Return the (X, Y) coordinate for the center point of the cell that contains the specified text.  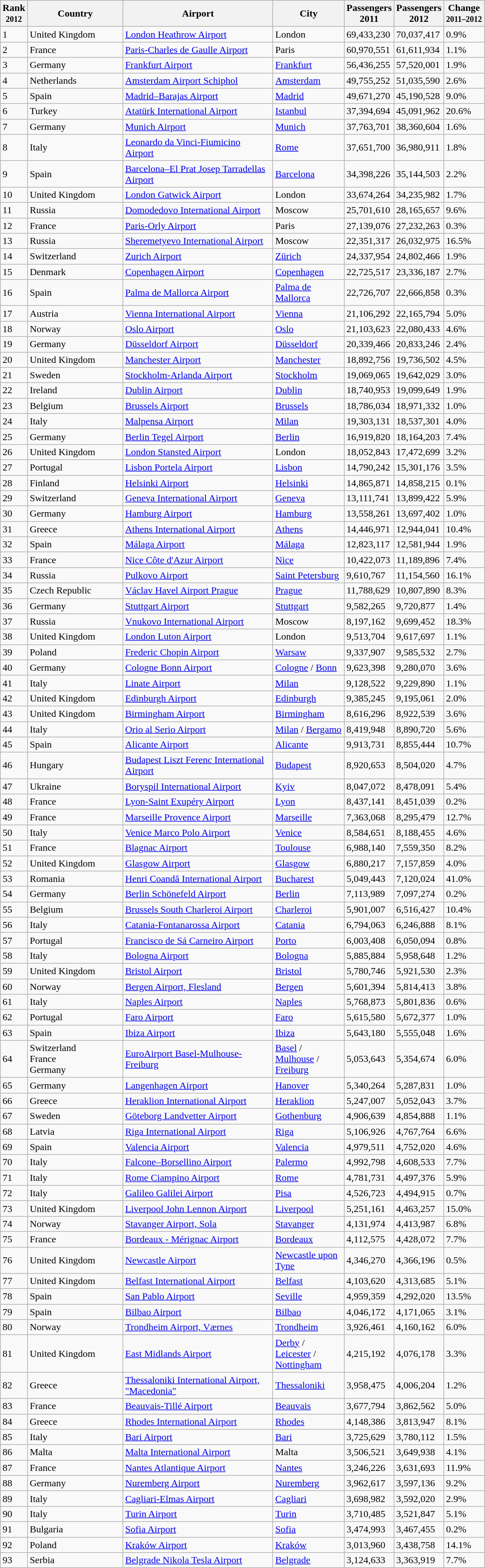
4,160,162 (419, 1327)
Marseille (309, 817)
Gothenburg (309, 1116)
21,103,623 (369, 329)
2.9% (464, 1498)
27,139,076 (369, 225)
9,513,704 (369, 637)
Catania-Fontanarossa Airport (198, 925)
57 (14, 940)
Brussels (309, 406)
Liverpool (309, 1208)
4,428,072 (419, 1239)
4,131,974 (369, 1224)
51 (14, 848)
37,763,701 (369, 127)
6.6% (464, 1132)
3.3% (464, 1354)
Bologna Airport (198, 956)
73 (14, 1208)
33 (14, 560)
54 (14, 894)
Malta International Airport (198, 1452)
10.7% (464, 745)
Vienna International Airport (198, 314)
4,292,020 (419, 1297)
Stavanger (309, 1224)
Frankfurt (309, 65)
68 (14, 1132)
8,295,479 (419, 817)
4,463,257 (419, 1208)
18 (14, 329)
18,786,034 (369, 406)
2.3% (464, 971)
3,926,461 (369, 1327)
6,246,888 (419, 925)
Thessaloniki International Airport, "Macedonia" (198, 1385)
3,725,629 (369, 1437)
5,555,048 (419, 1033)
9.6% (464, 210)
4 (14, 81)
75 (14, 1239)
Sofia (309, 1529)
26,032,975 (419, 241)
3.8% (464, 987)
35,144,503 (419, 174)
4,992,798 (369, 1162)
13 (14, 241)
Berlin Tegel Airport (198, 436)
12,823,117 (369, 545)
4,854,888 (419, 1116)
13,697,402 (419, 514)
42 (14, 698)
4,767,764 (419, 1132)
10,422,073 (369, 560)
Amsterdam Airport Schiphol (198, 81)
Ibiza Airport (198, 1033)
34,398,226 (369, 174)
Stuttgart (309, 606)
Toulouse (309, 848)
9.2% (464, 1483)
Riga International Airport (198, 1132)
3,474,993 (369, 1529)
5.6% (464, 729)
24 (14, 421)
4.1% (464, 1452)
2.4% (464, 344)
4,313,685 (419, 1281)
20.6% (464, 111)
16,919,820 (369, 436)
53 (14, 879)
4,171,065 (419, 1312)
19,069,065 (369, 375)
Airport (198, 14)
Domodedovo International Airport (198, 210)
Denmark (75, 272)
Linate Airport (198, 683)
Bilbao (309, 1312)
Hanover (309, 1085)
City (309, 14)
Hamburg Airport (198, 514)
3 (14, 65)
Barcelona (309, 174)
Palma de Mallorca Airport (198, 293)
Bilbao Airport (198, 1312)
5,643,180 (369, 1033)
27,232,263 (419, 225)
5,601,394 (369, 987)
5,901,007 (369, 909)
Latvia (75, 1132)
4,346,270 (369, 1260)
58 (14, 956)
6,988,140 (369, 848)
Dublin Airport (198, 390)
Falcone–Borsellino Airport (198, 1162)
3.7% (464, 1101)
8,478,091 (419, 786)
Newcastle upon Tyne (309, 1260)
London Heathrow Airport (198, 34)
Henri Coandă International Airport (198, 879)
Bristol Airport (198, 971)
Milan / Bergamo (309, 729)
Budapest (309, 765)
Galileo Galilei Airport (198, 1193)
4,103,620 (369, 1281)
San Pablo Airport (198, 1297)
3,698,982 (369, 1498)
24,802,466 (419, 256)
4,608,533 (419, 1162)
4,076,178 (419, 1354)
88 (14, 1483)
2.0% (464, 698)
8,584,651 (369, 833)
4,006,204 (419, 1385)
Riga (309, 1132)
49 (14, 817)
47 (14, 786)
22,080,433 (419, 329)
Cagliari (309, 1498)
83 (14, 1406)
Kraków Airport (198, 1545)
43 (14, 714)
4,046,172 (369, 1312)
11,154,560 (419, 575)
77 (14, 1281)
Düsseldorf (309, 344)
Bergen Airport, Flesland (198, 987)
Valencia (309, 1147)
Madrid (309, 96)
76 (14, 1260)
Zurich Airport (198, 256)
Bulgaria (75, 1529)
8,419,948 (369, 729)
20 (14, 360)
7,559,350 (419, 848)
8,920,653 (369, 765)
Berlin Schönefeld Airport (198, 894)
12.7% (464, 817)
14,858,215 (419, 483)
Sheremetyevo International Airport (198, 241)
Lyon-Saint Exupéry Airport (198, 802)
Bergen (309, 987)
57,520,001 (419, 65)
4,497,376 (419, 1178)
32 (14, 545)
Trondheim Airport, Værnes (198, 1327)
5,053,643 (369, 1059)
Geneva (309, 498)
Bari (309, 1437)
Orio al Serio Airport (198, 729)
3,363,919 (419, 1560)
Palermo (309, 1162)
Rank2012 (14, 14)
37,651,700 (369, 147)
14.1% (464, 1545)
Lisbon (309, 467)
79 (14, 1312)
20,339,466 (369, 344)
Venice Marco Polo Airport (198, 833)
Cologne Bonn Airport (198, 667)
Belfast International Airport (198, 1281)
5,958,648 (419, 956)
28 (14, 483)
62 (14, 1017)
Passengers2011 (369, 14)
91 (14, 1529)
Nice (309, 560)
60 (14, 987)
Beauvais (309, 1406)
19,303,131 (369, 421)
Václav Havel Airport Prague (198, 591)
44 (14, 729)
4,979,511 (369, 1147)
90 (14, 1514)
23 (14, 406)
8,437,141 (369, 802)
20,833,246 (419, 344)
Zürich (309, 256)
18,164,203 (419, 436)
40 (14, 667)
1.4% (464, 606)
25,701,610 (369, 210)
Leonardo da Vinci-Fiumicino Airport (198, 147)
5,780,746 (369, 971)
50 (14, 833)
Brussels Airport (198, 406)
Nice Côte d'Azur Airport (198, 560)
Romania (75, 879)
Saint Petersburg (309, 575)
1.5% (464, 1437)
22,351,317 (369, 241)
55 (14, 909)
9,617,697 (419, 637)
4,494,915 (419, 1193)
92 (14, 1545)
Birmingham Airport (198, 714)
Manchester (309, 360)
Marseille Provence Airport (198, 817)
13,899,422 (419, 498)
Hungary (75, 765)
11.9% (464, 1468)
5,801,836 (419, 1002)
3.0% (464, 375)
7,157,859 (419, 863)
18,740,953 (369, 390)
Nantes (309, 1468)
Atatürk International Airport (198, 111)
Vnukovo International Airport (198, 621)
63 (14, 1033)
Bucharest (309, 879)
Paris-Charles de Gaulle Airport (198, 50)
6 (14, 111)
11,189,896 (419, 560)
27 (14, 467)
37 (14, 621)
Change2011–2012 (464, 14)
86 (14, 1452)
Munich Airport (198, 127)
6,880,217 (369, 863)
Faro (309, 1017)
9.0% (464, 96)
31 (14, 529)
4,112,575 (369, 1239)
8 (14, 147)
69,433,230 (369, 34)
Passengers2012 (419, 14)
9,585,532 (419, 652)
Palma de Mallorca (309, 293)
81 (14, 1354)
Stockholm-Arlanda Airport (198, 375)
Rhodes International Airport (198, 1422)
Naples Airport (198, 1002)
37,394,694 (369, 111)
5,814,413 (419, 987)
East Midlands Airport (198, 1354)
15 (14, 272)
48 (14, 802)
Düsseldorf Airport (198, 344)
Ibiza (309, 1033)
3,862,562 (419, 1406)
Kyiv (309, 786)
0.8% (464, 940)
4,366,196 (419, 1260)
41.0% (464, 879)
28,165,657 (419, 210)
Glasgow (309, 863)
60,970,551 (369, 50)
Country (75, 14)
13,558,261 (369, 514)
4,906,639 (369, 1116)
85 (14, 1437)
5,251,161 (369, 1208)
19 (14, 344)
17 (14, 314)
Hamburg (309, 514)
34,235,982 (419, 195)
67 (14, 1116)
Faro Airport (198, 1017)
Bordeaux (309, 1239)
Brussels South Charleroi Airport (198, 909)
5,885,884 (369, 956)
Belgrade (309, 1560)
11,788,629 (369, 591)
12,581,944 (419, 545)
8.2% (464, 848)
49,671,270 (369, 96)
Lyon (309, 802)
4,959,359 (369, 1297)
74 (14, 1224)
45,091,962 (419, 111)
1 (14, 34)
4,148,386 (369, 1422)
14,446,971 (369, 529)
4,413,987 (419, 1224)
18,537,301 (419, 421)
Göteborg Landvetter Airport (198, 1116)
4.7% (464, 765)
18,052,843 (369, 452)
Stockholm (309, 375)
22,165,794 (419, 314)
46 (14, 765)
Athens (309, 529)
22 (14, 390)
87 (14, 1468)
18,892,756 (369, 360)
26 (14, 452)
Warsaw (309, 652)
Austria (75, 314)
56,436,255 (369, 65)
16 (14, 293)
Madrid–Barajas Airport (198, 96)
Catania (309, 925)
5,354,674 (419, 1059)
14,790,242 (369, 467)
9,280,070 (419, 667)
11 (14, 210)
Nantes Atlantique Airport (198, 1468)
69 (14, 1147)
Edinburgh Airport (198, 698)
3,124,633 (369, 1560)
7,120,024 (419, 879)
Switzerland France Germany (75, 1059)
Seville (309, 1297)
6,050,094 (419, 940)
23,336,187 (419, 272)
21,106,292 (369, 314)
Frederic Chopin Airport (198, 652)
3,813,947 (419, 1422)
Charleroi (309, 909)
3,962,617 (369, 1483)
19,642,029 (419, 375)
36 (14, 606)
Turin Airport (198, 1514)
7,363,068 (369, 817)
51,035,590 (419, 81)
EuroAirport Basel-Mulhouse-Freiburg (198, 1059)
Alicante Airport (198, 745)
Cologne / Bonn (309, 667)
8,451,039 (419, 802)
3,246,226 (369, 1468)
4,215,192 (369, 1354)
6.8% (464, 1224)
45 (14, 745)
38,360,604 (419, 127)
15,301,176 (419, 467)
Geneva International Airport (198, 498)
3,013,960 (369, 1545)
38 (14, 637)
78 (14, 1297)
Turin (309, 1514)
Málaga Airport (198, 545)
5,287,831 (419, 1085)
Helsinki (309, 483)
Helsinki Airport (198, 483)
Dublin (309, 390)
34 (14, 575)
18.3% (464, 621)
2 (14, 50)
Nuremberg Airport (198, 1483)
5,340,264 (369, 1085)
59 (14, 971)
0.7% (464, 1193)
0.9% (464, 34)
Rhodes (309, 1422)
Langenhagen Airport (198, 1085)
8.3% (464, 591)
Stuttgart Airport (198, 606)
80 (14, 1327)
14,865,871 (369, 483)
8,616,296 (369, 714)
Beauvais-Tillé Airport (198, 1406)
0.1% (464, 483)
71 (14, 1178)
65 (14, 1085)
36,980,911 (419, 147)
5 (14, 96)
22,726,707 (369, 293)
8,188,455 (419, 833)
Birmingham (309, 714)
7,097,274 (419, 894)
13.5% (464, 1297)
45,190,528 (419, 96)
33,674,264 (369, 195)
Nuremberg (309, 1483)
0.6% (464, 1002)
Czech Republic (75, 591)
9,582,265 (369, 606)
61,611,934 (419, 50)
2.2% (464, 174)
7 (14, 127)
5,615,580 (369, 1017)
16.5% (464, 241)
Budapest Liszt Ferenc International Airport (198, 765)
Munich (309, 127)
4,781,731 (369, 1178)
Pulkovo Airport (198, 575)
Bordeaux - Mérignac Airport (198, 1239)
9 (14, 174)
0.5% (464, 1260)
22,725,517 (369, 272)
8,197,162 (369, 621)
6,003,408 (369, 940)
29 (14, 498)
Oslo Airport (198, 329)
70,037,417 (419, 34)
Lisbon Portela Airport (198, 467)
17,472,699 (419, 452)
4.5% (464, 360)
9,128,522 (369, 683)
Alicante (309, 745)
Sofia Airport (198, 1529)
Paris-Orly Airport (198, 225)
9,913,731 (369, 745)
London Stansted Airport (198, 452)
Oslo (309, 329)
Ukraine (75, 786)
8,047,072 (369, 786)
61 (14, 1002)
Blagnac Airport (198, 848)
Naples (309, 1002)
49,755,252 (369, 81)
1.7% (464, 195)
Finland (75, 483)
Prague (309, 591)
66 (14, 1101)
9,229,890 (419, 683)
3,521,847 (419, 1514)
3,506,521 (369, 1452)
10,807,890 (419, 591)
3,677,794 (369, 1406)
2.6% (464, 81)
3,631,693 (419, 1468)
Rome Ciampino Airport (198, 1178)
9,610,767 (369, 575)
London Luton Airport (198, 637)
Barcelona–El Prat Josep Tarradellas Airport (198, 174)
Belfast (309, 1281)
Frankfurt Airport (198, 65)
Amsterdam (309, 81)
9,337,907 (369, 652)
Trondheim (309, 1327)
Venice (309, 833)
3,649,938 (419, 1452)
4,752,020 (419, 1147)
Valencia Airport (198, 1147)
16.1% (464, 575)
14 (14, 256)
9,195,061 (419, 698)
64 (14, 1059)
Istanbul (309, 111)
3,467,455 (419, 1529)
Málaga (309, 545)
13,111,741 (369, 498)
52 (14, 863)
Vienna (309, 314)
5,247,007 (369, 1101)
Kraków (309, 1545)
35 (14, 591)
5,768,873 (369, 1002)
Thessaloniki (309, 1385)
12,944,041 (419, 529)
24,337,954 (369, 256)
Cagliari-Elmas Airport (198, 1498)
19,099,649 (419, 390)
Manchester Airport (198, 360)
6,516,427 (419, 909)
3,597,136 (419, 1483)
9,385,245 (369, 698)
5,052,043 (419, 1101)
5,921,530 (419, 971)
Copenhagen Airport (198, 272)
18,971,332 (419, 406)
Pisa (309, 1193)
Belgrade Nikola Tesla Airport (198, 1560)
Edinburgh (309, 698)
Bologna (309, 956)
Derby / Leicester / Nottingham (309, 1354)
Francisco de Sá Carneiro Airport (198, 940)
8,922,539 (419, 714)
9,699,452 (419, 621)
3,592,020 (419, 1498)
Serbia (75, 1560)
Basel / Mulhouse / Freiburg (309, 1059)
Glasgow Airport (198, 863)
Heraklion International Airport (198, 1101)
8,890,720 (419, 729)
Ireland (75, 390)
Newcastle Airport (198, 1260)
Athens International Airport (198, 529)
7,113,989 (369, 894)
5,672,377 (419, 1017)
72 (14, 1193)
Netherlands (75, 81)
19,736,502 (419, 360)
21 (14, 375)
9,623,398 (369, 667)
8,504,020 (419, 765)
Boryspil International Airport (198, 786)
9,720,877 (419, 606)
Malpensa Airport (198, 421)
12 (14, 225)
3,710,485 (369, 1514)
London Gatwick Airport (198, 195)
3.2% (464, 452)
15.0% (464, 1208)
Bari Airport (198, 1437)
4,526,723 (369, 1193)
5,049,443 (369, 879)
10 (14, 195)
Copenhagen (309, 272)
70 (14, 1162)
Turkey (75, 111)
89 (14, 1498)
8,855,444 (419, 745)
30 (14, 514)
6,794,063 (369, 925)
3,780,112 (419, 1437)
22,666,858 (419, 293)
Porto (309, 940)
39 (14, 652)
5.4% (464, 786)
Heraklion (309, 1101)
3,438,758 (419, 1545)
93 (14, 1560)
3.5% (464, 467)
Liverpool John Lennon Airport (198, 1208)
Stavanger Airport, Sola (198, 1224)
56 (14, 925)
3.1% (464, 1312)
1.8% (464, 147)
82 (14, 1385)
5,106,926 (369, 1132)
25 (14, 436)
Bristol (309, 971)
3,958,475 (369, 1385)
84 (14, 1422)
41 (14, 683)
